Capture the cell that displays the provided text and extract its (X, Y) central coordinate. 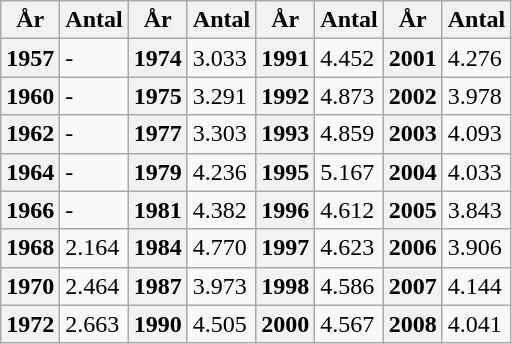
2004 (412, 172)
1993 (286, 134)
1996 (286, 210)
1995 (286, 172)
2008 (412, 324)
1987 (158, 286)
4.236 (221, 172)
2002 (412, 96)
1992 (286, 96)
4.144 (476, 286)
1977 (158, 134)
4.873 (349, 96)
5.167 (349, 172)
1984 (158, 248)
2005 (412, 210)
1964 (30, 172)
4.041 (476, 324)
3.973 (221, 286)
2001 (412, 58)
1968 (30, 248)
1990 (158, 324)
4.276 (476, 58)
2006 (412, 248)
1991 (286, 58)
1975 (158, 96)
3.291 (221, 96)
1998 (286, 286)
3.906 (476, 248)
1974 (158, 58)
4.382 (221, 210)
2.464 (94, 286)
1981 (158, 210)
4.033 (476, 172)
3.843 (476, 210)
4.093 (476, 134)
1997 (286, 248)
1962 (30, 134)
2007 (412, 286)
1979 (158, 172)
1970 (30, 286)
4.612 (349, 210)
4.623 (349, 248)
4.505 (221, 324)
2.164 (94, 248)
1972 (30, 324)
4.567 (349, 324)
2.663 (94, 324)
1960 (30, 96)
3.033 (221, 58)
4.859 (349, 134)
3.303 (221, 134)
3.978 (476, 96)
4.770 (221, 248)
2000 (286, 324)
2003 (412, 134)
1966 (30, 210)
4.452 (349, 58)
4.586 (349, 286)
1957 (30, 58)
